Return [X, Y] of the center of cell containing provided text 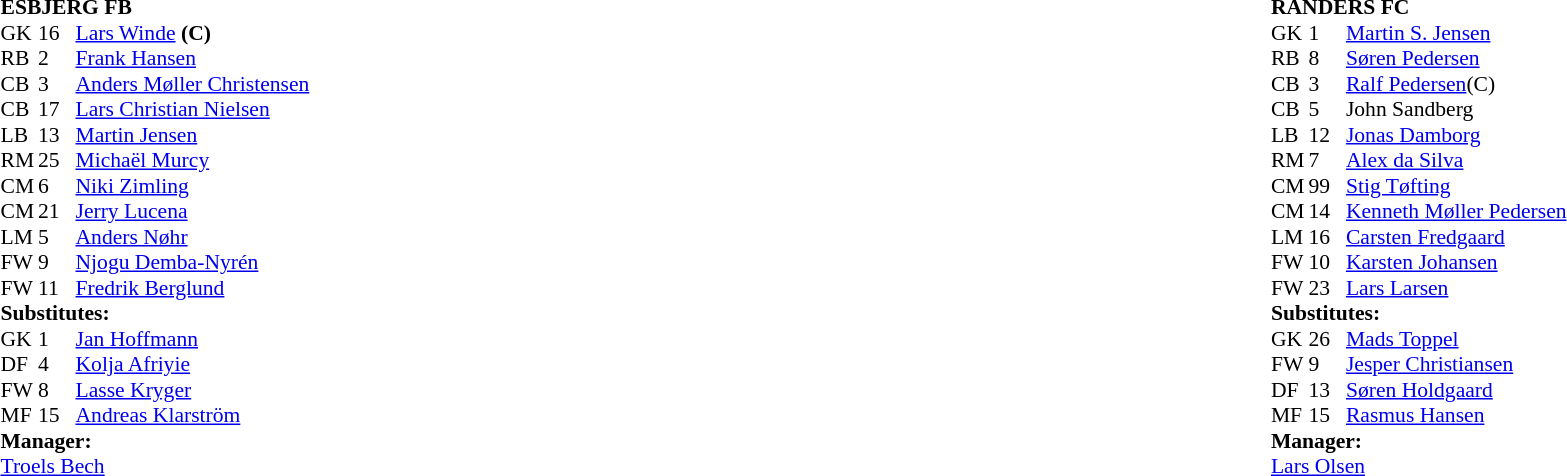
12 [1327, 135]
6 [57, 186]
Kenneth Møller Pedersen [1456, 211]
2 [57, 59]
Martin Jensen [193, 135]
26 [1327, 339]
Fredrik Berglund [193, 288]
17 [57, 109]
Jan Hoffmann [193, 339]
Søren Pedersen [1456, 59]
Kolja Afriyie [193, 365]
21 [57, 211]
7 [1327, 161]
4 [57, 365]
Anders Nøhr [193, 237]
Anders Møller Christensen [193, 84]
Njogu Demba-Nyrén [193, 263]
Mads Toppel [1456, 339]
Rasmus Hansen [1456, 415]
23 [1327, 288]
Jesper Christiansen [1456, 365]
Karsten Johansen [1456, 263]
Lars Winde (C) [193, 33]
Martin S. Jensen [1456, 33]
99 [1327, 186]
Lasse Kryger [193, 390]
Ralf Pedersen(C) [1456, 84]
25 [57, 161]
Stig Tøfting [1456, 186]
Lars Christian Nielsen [193, 109]
John Sandberg [1456, 109]
Niki Zimling [193, 186]
Alex da Silva [1456, 161]
Lars Larsen [1456, 288]
14 [1327, 211]
Michaël Murcy [193, 161]
Andreas Klarström [193, 415]
Søren Holdgaard [1456, 390]
Frank Hansen [193, 59]
11 [57, 288]
Jonas Damborg [1456, 135]
10 [1327, 263]
Carsten Fredgaard [1456, 237]
Jerry Lucena [193, 211]
